Pinpoint the cell where the given text exists, returning its (x, y) midpoint coordinate. 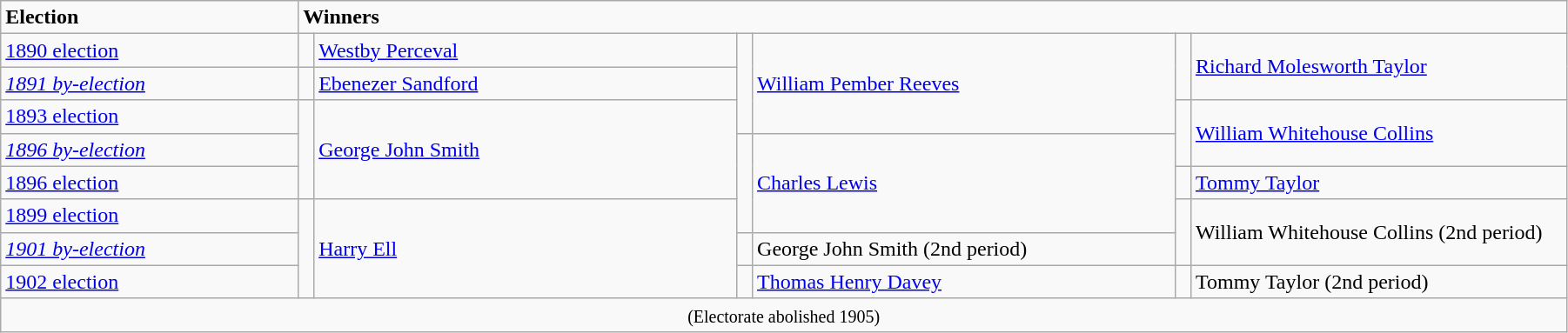
William Pember Reeves (964, 83)
1902 election (150, 282)
Winners (933, 17)
Westby Perceval (526, 50)
1893 election (150, 117)
William Whitehouse Collins (1378, 133)
1896 election (150, 183)
1890 election (150, 50)
George John Smith (526, 150)
Richard Molesworth Taylor (1378, 67)
Tommy Taylor (2nd period) (1378, 282)
William Whitehouse Collins (2nd period) (1378, 232)
Charles Lewis (964, 183)
1896 by-election (150, 150)
Harry Ell (526, 249)
1891 by-election (150, 83)
George John Smith (2nd period) (964, 249)
1901 by-election (150, 249)
Election (150, 17)
1899 election (150, 216)
Tommy Taylor (1378, 183)
Ebenezer Sandford (526, 83)
(Electorate abolished 1905) (784, 315)
Thomas Henry Davey (964, 282)
